Locate the cell with the specified text and output its (X, Y) center coordinate. 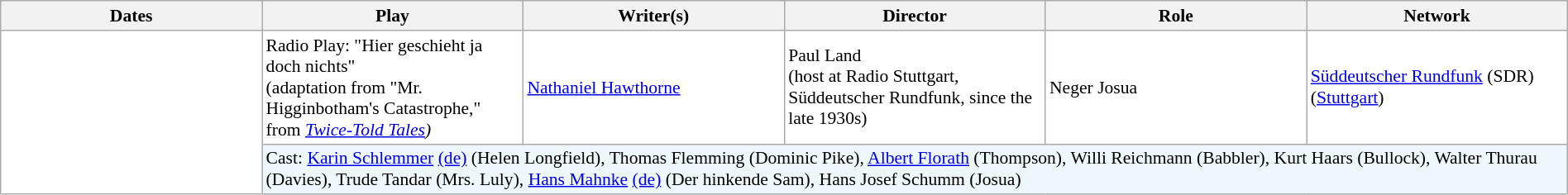
Paul Land(host at Radio Stuttgart, Süddeutscher Rundfunk, since the late 1930s) (915, 88)
Director (915, 16)
Neger Josua (1176, 88)
Dates (131, 16)
Play (393, 16)
Network (1437, 16)
Radio Play: "Hier geschieht ja doch nichts"(adaptation from "Mr. Higginbotham's Catastrophe," from Twice-Told Tales) (393, 88)
Nathaniel Hawthorne (653, 88)
Role (1176, 16)
Writer(s) (653, 16)
Süddeutscher Rundfunk (SDR)(Stuttgart) (1437, 88)
